Find where the given text appears and provide that cell's center as (X, Y) coordinate. 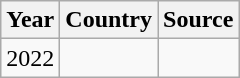
Country (109, 20)
2022 (30, 58)
Source (198, 20)
Year (30, 20)
